Determine the (x, y) coordinate at the center of the cell enclosing the given text.  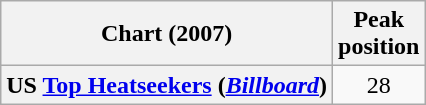
Peak position (379, 34)
US Top Heatseekers (Billboard) (167, 85)
Chart (2007) (167, 34)
28 (379, 85)
